Output the [x, y] coordinate of the center of the cell containing the given text.  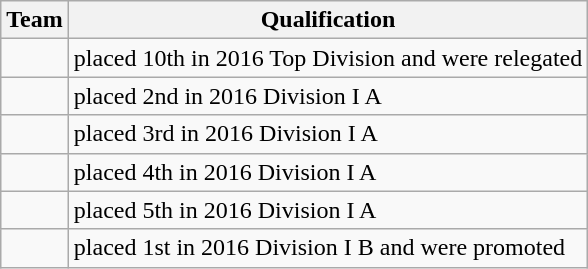
placed 2nd in 2016 Division I A [328, 96]
placed 4th in 2016 Division I A [328, 172]
placed 10th in 2016 Top Division and were relegated [328, 58]
Team [35, 20]
placed 3rd in 2016 Division I A [328, 134]
Qualification [328, 20]
placed 5th in 2016 Division I A [328, 210]
placed 1st in 2016 Division I B and were promoted [328, 248]
